Pinpoint the cell where the given text exists, returning its [X, Y] midpoint coordinate. 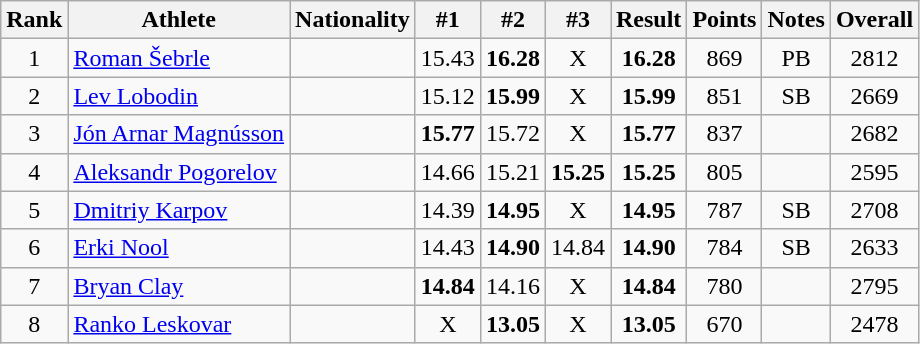
Result [648, 20]
2812 [874, 58]
670 [724, 324]
805 [724, 172]
15.72 [512, 134]
2795 [874, 286]
787 [724, 210]
14.16 [512, 286]
2 [34, 96]
15.12 [448, 96]
2478 [874, 324]
6 [34, 248]
7 [34, 286]
#3 [578, 20]
Dmitriy Karpov [179, 210]
14.39 [448, 210]
15.21 [512, 172]
Bryan Clay [179, 286]
8 [34, 324]
1 [34, 58]
784 [724, 248]
2708 [874, 210]
Aleksandr Pogorelov [179, 172]
Notes [796, 20]
3 [34, 134]
15.43 [448, 58]
Overall [874, 20]
Roman Šebrle [179, 58]
2633 [874, 248]
Jón Arnar Magnússon [179, 134]
Erki Nool [179, 248]
Athlete [179, 20]
Nationality [353, 20]
2682 [874, 134]
#2 [512, 20]
837 [724, 134]
PB [796, 58]
2669 [874, 96]
Points [724, 20]
5 [34, 210]
Rank [34, 20]
14.66 [448, 172]
851 [724, 96]
4 [34, 172]
869 [724, 58]
Ranko Leskovar [179, 324]
#1 [448, 20]
780 [724, 286]
14.43 [448, 248]
2595 [874, 172]
Lev Lobodin [179, 96]
